Output the [X, Y] coordinate of the center of the cell containing the given text.  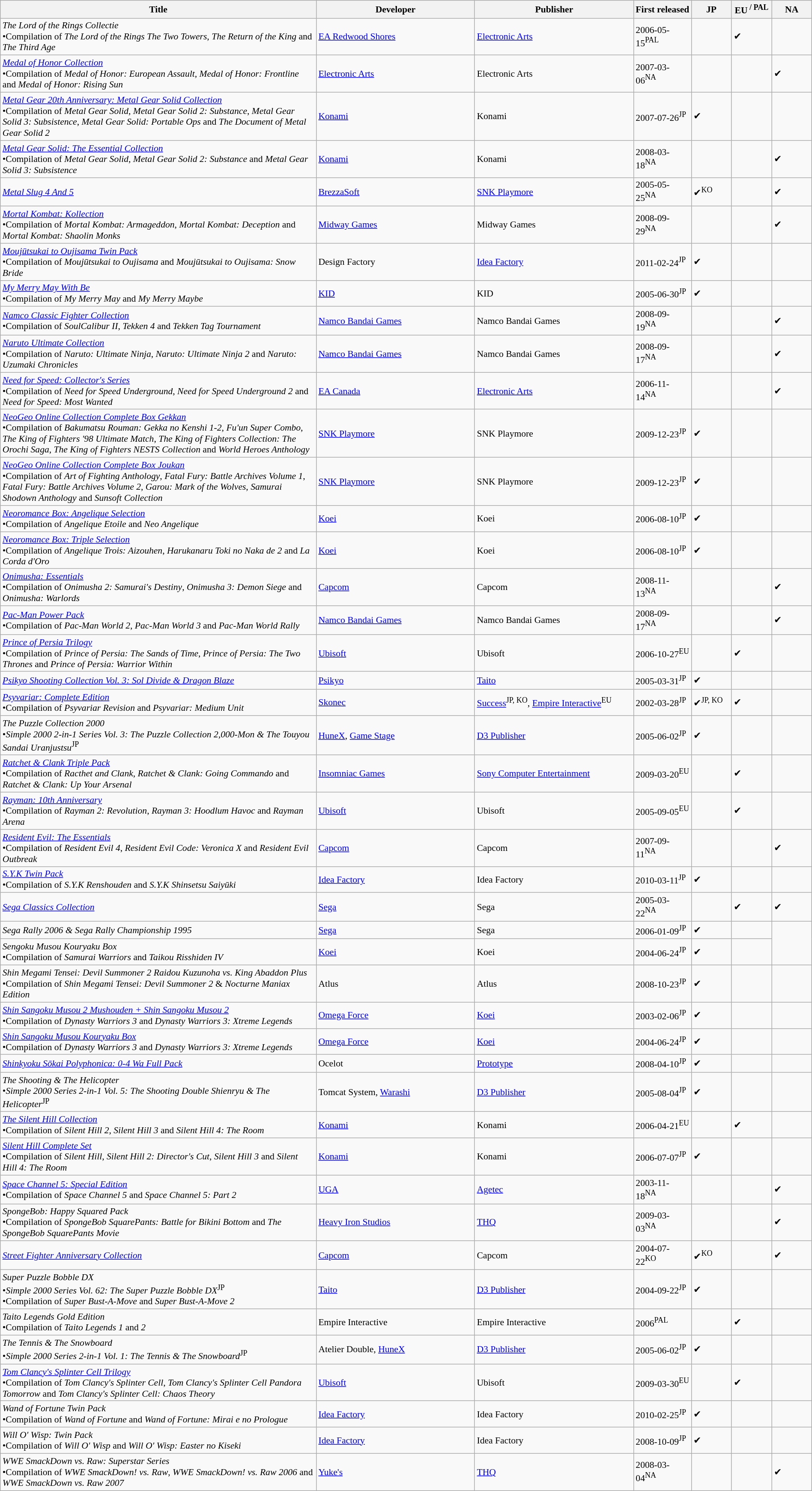
Skonec [395, 703]
2009-03-03NA [662, 1223]
Ocelot [395, 1063]
Ratchet & Clank Triple Pack•Compilation of Racthet and Clank, Ratchet & Clank: Going Commando and Ratchet & Clank: Up Your Arsenal [158, 774]
Design Factory [395, 262]
Rayman: 10th Anniversary•Compilation of Rayman 2: Revolution, Rayman 3: Hoodlum Havoc and Rayman Arena [158, 811]
Prince of Persia Trilogy•Compilation of Prince of Persia: The Sands of Time, Prince of Persia: The Two Thrones and Prince of Persia: Warrior Within [158, 653]
✔JP, KO [711, 703]
First released [662, 9]
Atelier Double, HuneX [395, 1350]
SuccessJP, KO, Empire InteractiveEU [554, 703]
EA Canada [395, 391]
Taito Legends Gold Edition•Compilation of Taito Legends 1 and 2 [158, 1322]
NA [791, 9]
Shin Sangoku Musou Kouryaku Box•Compilation of Dynasty Warriors 3 and Dynasty Warriors 3: Xtreme Legends [158, 1042]
Metal Slug 4 And 5 [158, 192]
Space Channel 5: Special Edition•Compilation of Space Channel 5 and Space Channel 5: Part 2 [158, 1189]
JP [711, 9]
Agetec [554, 1189]
SpongeBob: Happy Squared Pack•Compilation of SpongeBob SquarePants: Battle for Bikini Bottom and The SpongeBob SquarePants Movie [158, 1223]
The Puzzle Collection 2000•Simple 2000 2-in-1 Series Vol. 3: The Puzzle Collection 2,000-Mon & The Touyou Sandai UranjustsuJP [158, 735]
2003-11-18NA [662, 1189]
2011-02-24JP [662, 262]
2008-04-10JP [662, 1063]
Sony Computer Entertainment [554, 774]
2002-03-28JP [662, 703]
2008-03-04NA [662, 1472]
Title [158, 9]
Neoromance Box: Angelique Selection•Compilation of Angelique Etoile and Neo Angelique [158, 518]
2008-10-23JP [662, 984]
2009-03-20EU [662, 774]
2007-03-06NA [662, 74]
The Shooting & The Helicopter•Simple 2000 Series 2-in-1 Vol. 5: The Shooting Double Shienryu & The HelicopterJP [158, 1092]
Mortal Kombat: Kollection•Compilation of Mortal Kombat: Armageddon, Mortal Kombat: Deception and Mortal Kombat: Shaolin Monks [158, 225]
Silent Hill Complete Set•Compilation of Silent Hill, Silent Hill 2: Director's Cut, Silent Hill 3 and Silent Hill 4: The Room [158, 1157]
Metal Gear Solid: The Essential Collection•Compilation of Metal Gear Solid, Metal Gear Solid 2: Substance and Metal Gear Solid 3: Subsistence [158, 159]
Shin Sangoku Musou 2 Mushouden + Shin Sangoku Musou 2•Compilation of Dynasty Warriors 3 and Dynasty Warriors 3: Xtreme Legends [158, 1015]
UGA [395, 1189]
Publisher [554, 9]
2006-04-21EU [662, 1125]
Sega Rally 2006 & Sega Rally Championship 1995 [158, 930]
2009-03-30EU [662, 1383]
Prototype [554, 1063]
Medal of Honor Collection•Compilation of Medal of Honor: European Assault, Medal of Honor: Frontline and Medal of Honor: Rising Sun [158, 74]
2008-11-13NA [662, 588]
Super Puzzle Bobble DX•Simple 2000 Series Vol. 62: The Super Puzzle Bobble DXJP•Compilation of Super Bust-A-Move and Super Bust-A-Move 2 [158, 1289]
Moujūtsukai to Oujisama Twin Pack•Compilation of Moujūtsukai to Oujisama and Moujūtsukai to Oujisama: Snow Bride [158, 262]
2006PAL [662, 1322]
2005-09-05EU [662, 811]
The Silent Hill Collection•Compilation of Silent Hill 2, Silent Hill 3 and Silent Hill 4: The Room [158, 1125]
HuneX, Game Stage [395, 735]
EU / PAL [752, 9]
Yuke's [395, 1472]
Need for Speed: Collector's Series•Compilation of Need for Speed Underground, Need for Speed Underground 2 and Need for Speed: Most Wanted [158, 391]
2007-07-26JP [662, 117]
Pac-Man Power Pack•Compilation of Pac-Man World 2, Pac-Man World 3 and Pac-Man World Rally [158, 620]
2008-09-19NA [662, 321]
2004-09-22JP [662, 1289]
Heavy Iron Studios [395, 1223]
Psyvariar: Complete Edition•Compilation of Psyvariar Revision and Psyvariar: Medium Unit [158, 703]
2010-02-25JP [662, 1414]
S.Y.K Twin Pack•Compilation of S.Y.K Renshouden and S.Y.K Shinsetsu Saiyūki [158, 879]
Psikyo Shooting Collection Vol. 3: Sol Divide & Dragon Blaze [158, 680]
2008-10-09JP [662, 1440]
2008-03-18NA [662, 159]
Neoromance Box: Triple Selection•Compilation of Angelique Trois: Aizouhen, Harukanaru Toki no Naka de 2 and La Corda d'Oro [158, 550]
2010-03-11JP [662, 879]
2005-08-04JP [662, 1092]
EA Redwood Shores [395, 37]
Will O' Wisp: Twin Pack•Compilation of Will O' Wisp and Will O' Wisp: Easter no Kiseki [158, 1440]
The Tennis & The Snowboard•Simple 2000 Series 2-in-1 Vol. 1: The Tennis & The SnowboardJP [158, 1350]
Onimusha: Essentials•Compilation of Onimusha 2: Samurai's Destiny, Onimusha 3: Demon Siege and Onimusha: Warlords [158, 588]
2003-02-06JP [662, 1015]
Tomcat System, Warashi [395, 1092]
Naruto Ultimate Collection•Compilation of Naruto: Ultimate Ninja, Naruto: Ultimate Ninja 2 and Naruto: Uzumaki Chronicles [158, 354]
2007-09-11NA [662, 848]
Developer [395, 9]
Wand of Fortune Twin Pack•Compilation of Wand of Fortune and Wand of Fortune: Mirai e no Prologue [158, 1414]
Resident Evil: The Essentials•Compilation of Resident Evil 4, Resident Evil Code: Veronica X and Resident Evil Outbreak [158, 848]
Insomniac Games [395, 774]
Sengoku Musou Kouryaku Box•Compilation of Samurai Warriors and Taikou Risshiden IV [158, 952]
2004-07-22KO [662, 1255]
2008-09-29NA [662, 225]
Psikyo [395, 680]
Shinkyoku Sōkai Polyphonica: 0-4 Wa Full Pack [158, 1063]
2005-03-31JP [662, 680]
2005-03-22NA [662, 907]
WWE SmackDown vs. Raw: Superstar Series•Compilation of WWE SmackDown! vs. Raw, WWE SmackDown! vs. Raw 2006 and WWE SmackDown vs. Raw 2007 [158, 1472]
2005-06-30JP [662, 294]
Street Fighter Anniversary Collection [158, 1255]
2006-01-09JP [662, 930]
Namco Classic Fighter Collection•Compilation of SoulCalibur II, Tekken 4 and Tekken Tag Tournament [158, 321]
2006-10-27EU [662, 653]
2006-11-14NA [662, 391]
My Merry May With Be•Compilation of My Merry May and My Merry Maybe [158, 294]
The Lord of the Rings Collectie•Compilation of The Lord of the Rings The Two Towers, The Return of the King and The Third Age [158, 37]
2006-05-15PAL [662, 37]
Sega Classics Collection [158, 907]
BrezzaSoft [395, 192]
2005-05-25NA [662, 192]
2006-07-07JP [662, 1157]
